Detect which cell encompasses the target text, then output its [x, y] center coordinate. 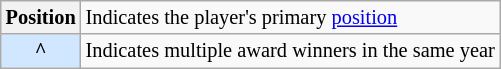
Position [41, 17]
Indicates multiple award winners in the same year [290, 51]
Indicates the player's primary position [290, 17]
^ [41, 51]
